Scan for the cell matching the given text and deliver its [x, y] coordinate at center. 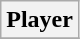
Player [40, 20]
